Return [x, y] of the center of cell containing provided text 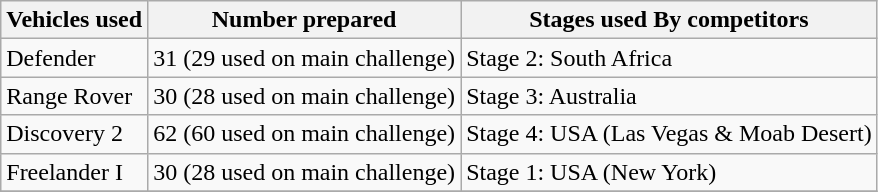
Stage 2: South Africa [670, 58]
Vehicles used [74, 20]
Freelander I [74, 172]
Discovery 2 [74, 134]
62 (60 used on main challenge) [304, 134]
Stages used By competitors [670, 20]
Stage 1: USA (New York) [670, 172]
Range Rover [74, 96]
Number prepared [304, 20]
Defender [74, 58]
31 (29 used on main challenge) [304, 58]
Stage 4: USA (Las Vegas & Moab Desert) [670, 134]
Stage 3: Australia [670, 96]
